Determine the (x, y) coordinate at the center of the cell enclosing the given text.  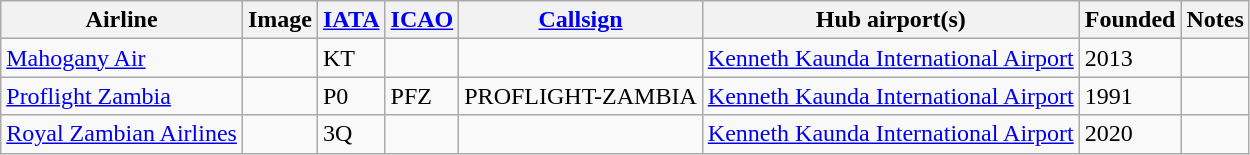
Royal Zambian Airlines (122, 134)
Airline (122, 20)
Mahogany Air (122, 58)
IATA (351, 20)
Notes (1215, 20)
Hub airport(s) (890, 20)
Founded (1130, 20)
KT (351, 58)
PROFLIGHT-ZAMBIA (581, 96)
3Q (351, 134)
2013 (1130, 58)
PFZ (422, 96)
Image (280, 20)
P0 (351, 96)
Proflight Zambia (122, 96)
ICAO (422, 20)
Callsign (581, 20)
1991 (1130, 96)
2020 (1130, 134)
